Locate the cell with the specified text and output its [X, Y] center coordinate. 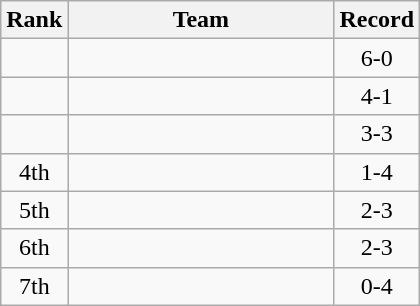
6-0 [377, 58]
Record [377, 20]
6th [34, 248]
4-1 [377, 96]
3-3 [377, 134]
5th [34, 210]
4th [34, 172]
0-4 [377, 286]
1-4 [377, 172]
7th [34, 286]
Team [201, 20]
Rank [34, 20]
